Scan for the cell matching the given text and deliver its (x, y) coordinate at center. 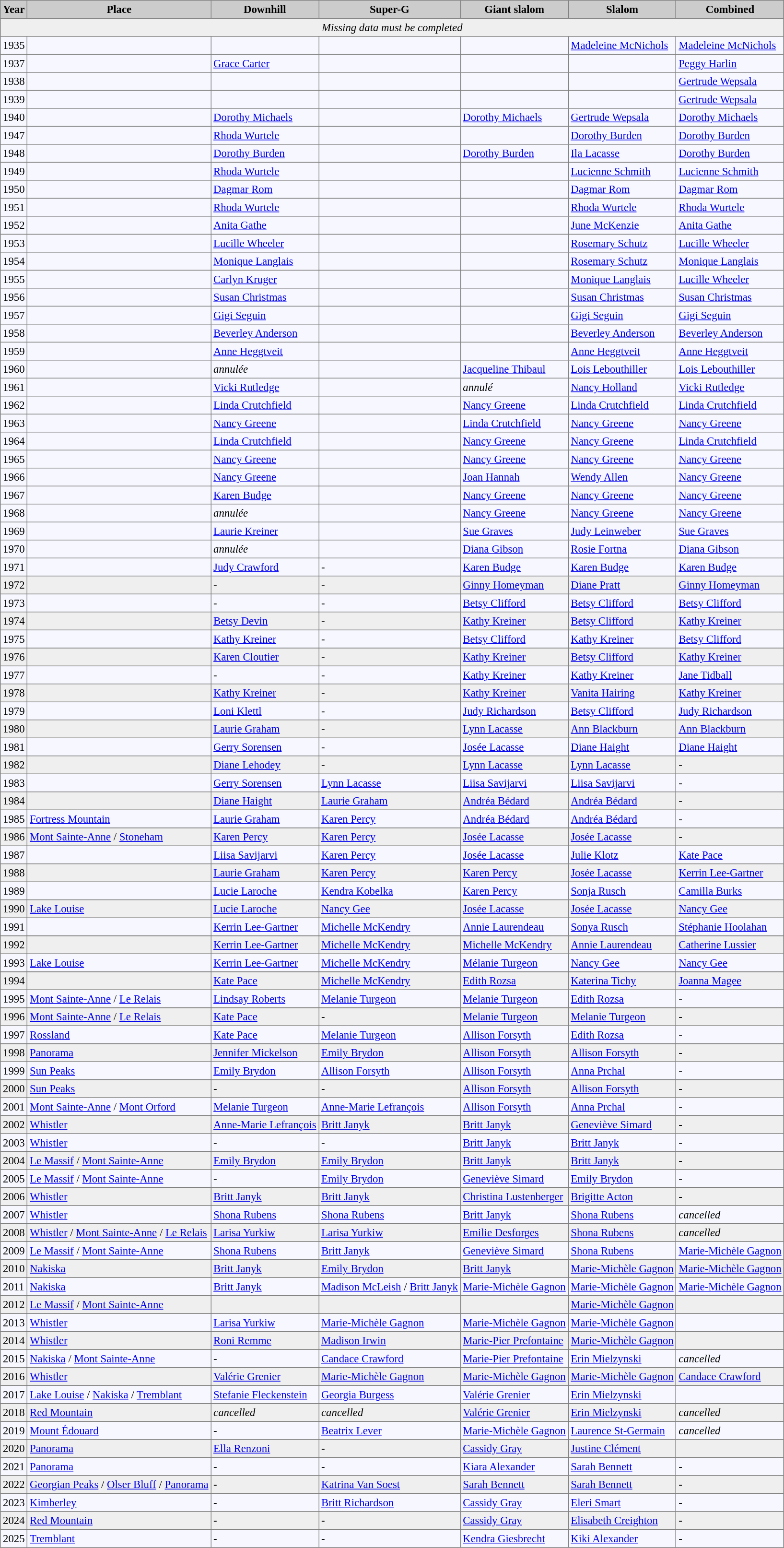
1975 (14, 639)
Kiki Alexander (622, 1538)
1955 (14, 279)
1979 (14, 711)
2023 (14, 1502)
2006 (14, 1197)
Combined (730, 10)
1994 (14, 981)
Joanna Magee (730, 981)
1987 (14, 855)
1972 (14, 585)
1938 (14, 82)
Mount Édouard (119, 1430)
1958 (14, 333)
1960 (14, 369)
1940 (14, 118)
2004 (14, 1161)
Tremblant (119, 1538)
Kiara Alexander (514, 1466)
1991 (14, 927)
Year (14, 10)
1989 (14, 891)
Diane Lehodey (265, 765)
1952 (14, 225)
1998 (14, 1053)
1983 (14, 783)
2009 (14, 1251)
1948 (14, 154)
Mont Sainte-Anne / Mont Orford (119, 1107)
1981 (14, 747)
Rosie Fortna (622, 549)
2020 (14, 1449)
Brigitte Acton (622, 1197)
Loni Klettl (265, 711)
2008 (14, 1233)
2013 (14, 1323)
2011 (14, 1287)
2010 (14, 1269)
2018 (14, 1413)
Rossland (119, 1035)
Mont Sainte-Anne / Stoneham (119, 837)
Carlyn Kruger (265, 279)
Betsy Devin (265, 621)
Christina Lustenberger (514, 1197)
1939 (14, 99)
2024 (14, 1521)
Judy Leinweber (622, 531)
1990 (14, 909)
1956 (14, 297)
Katerina Tichy (622, 981)
2016 (14, 1377)
Madison McLeish / Britt Janyk (389, 1287)
June McKenzie (622, 225)
1969 (14, 531)
Peggy Harlin (730, 63)
1935 (14, 46)
Ila Lacasse (622, 154)
Ella Renzoni (265, 1449)
Whistler / Mont Sainte-Anne / Le Relais (119, 1233)
Kimberley (119, 1502)
1988 (14, 873)
2022 (14, 1485)
2017 (14, 1394)
Super-G (389, 10)
Catherine Lussier (730, 945)
Giant slalom (514, 10)
2002 (14, 1125)
1978 (14, 693)
Karen Cloutier (265, 657)
Nancy Holland (622, 387)
1970 (14, 549)
Georgia Burgess (389, 1394)
1965 (14, 459)
Julie Klotz (622, 855)
Missing data must be completed (392, 27)
Sonya Rusch (622, 927)
1985 (14, 819)
2007 (14, 1215)
Britt Richardson (389, 1502)
2001 (14, 1107)
Sonja Rusch (622, 891)
Stéphanie Hoolahan (730, 927)
1950 (14, 189)
1996 (14, 1017)
1953 (14, 243)
2003 (14, 1143)
Lake Louise / Nakiska / Tremblant (119, 1394)
1937 (14, 63)
Fortress Mountain (119, 819)
1977 (14, 675)
Jennifer Mickelson (265, 1053)
Diane Pratt (622, 585)
2005 (14, 1179)
1999 (14, 1071)
1971 (14, 567)
1962 (14, 405)
Nakiska / Mont Sainte-Anne (119, 1359)
1954 (14, 261)
2000 (14, 1089)
1963 (14, 423)
Judy Crawford (265, 567)
1966 (14, 477)
1974 (14, 621)
Jane Tidball (730, 675)
Vanita Hairing (622, 693)
1993 (14, 963)
1984 (14, 801)
Stefanie Fleckenstein (265, 1394)
Slalom (622, 10)
Katrina Van Soest (389, 1485)
1982 (14, 765)
2025 (14, 1538)
Camilla Burks (730, 891)
Downhill (265, 10)
annulé (514, 387)
1980 (14, 729)
Elisabeth Creighton (622, 1521)
1959 (14, 351)
2019 (14, 1430)
2015 (14, 1359)
1964 (14, 441)
Kendra Kobelka (389, 891)
1949 (14, 171)
Laurence St-Germain (622, 1430)
1961 (14, 387)
Laurie Kreiner (265, 531)
Mélanie Turgeon (514, 963)
2014 (14, 1341)
Lindsay Roberts (265, 999)
Beatrix Lever (389, 1430)
2021 (14, 1466)
Joan Hannah (514, 477)
Wendy Allen (622, 477)
Jacqueline Thibaul (514, 369)
1967 (14, 495)
Emilie Desforges (514, 1233)
Eleri Smart (622, 1502)
1951 (14, 207)
1997 (14, 1035)
Georgian Peaks / Olser Bluff / Panorama (119, 1485)
1995 (14, 999)
1957 (14, 315)
2012 (14, 1305)
1976 (14, 657)
Place (119, 10)
1992 (14, 945)
1986 (14, 837)
1947 (14, 135)
Madison Irwin (389, 1341)
1973 (14, 603)
1968 (14, 513)
Roni Remme (265, 1341)
Justine Clément (622, 1449)
Grace Carter (265, 63)
Kendra Giesbrecht (514, 1538)
